Determine the [x, y] coordinate at the center of the cell enclosing the given text.  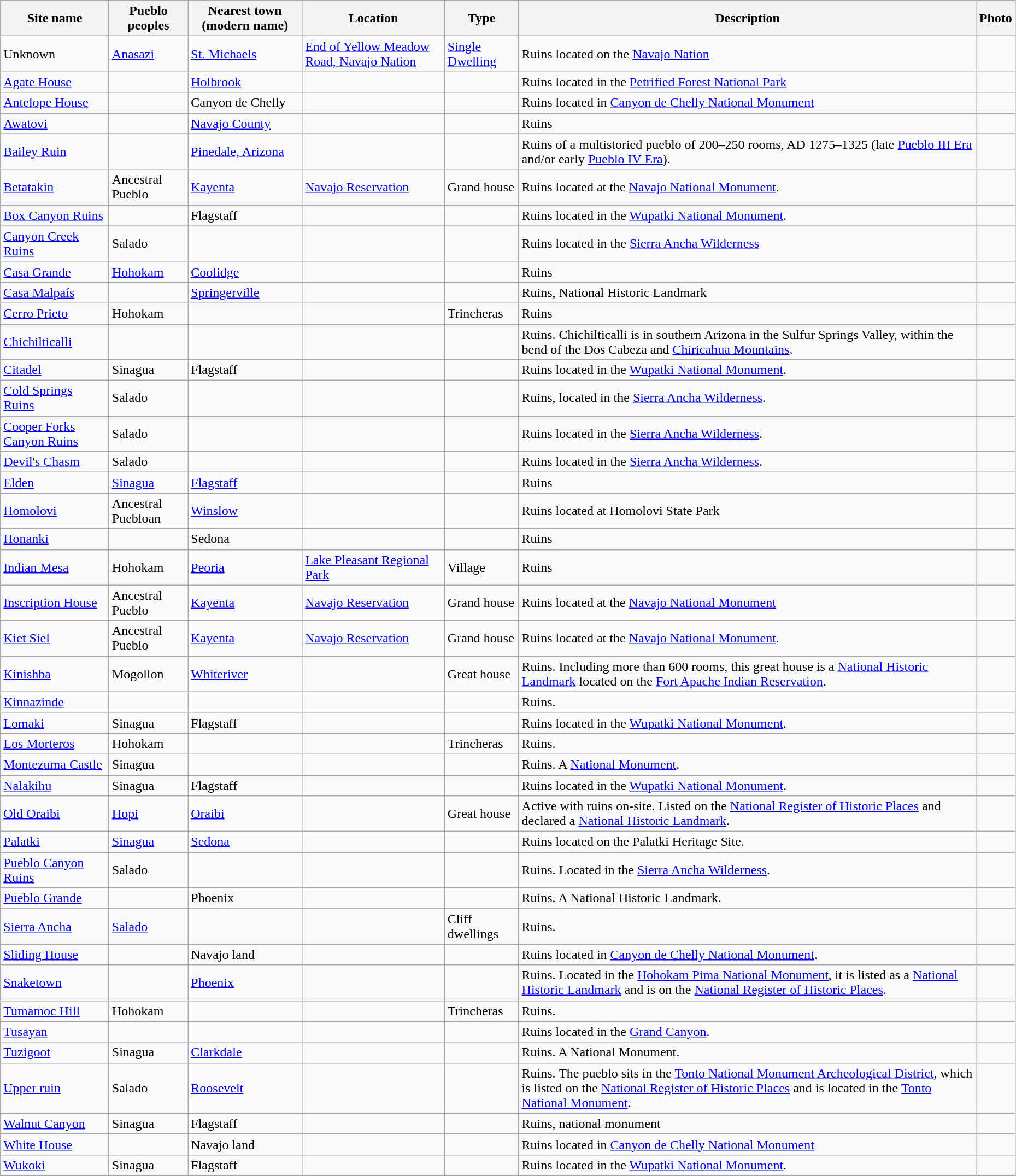
White House [55, 1144]
Snaketown [55, 983]
Lomaki [55, 723]
Location [374, 19]
Cooper Forks Canyon Ruins [55, 434]
Navajo County [245, 124]
Kiet Siel [55, 639]
Ruins of a multistoried pueblo of 200–250 rooms, AD 1275–1325 (late Pueblo III Era and/or early Pueblo IV Era). [748, 152]
Roosevelt [245, 1088]
Casa Malpaís [55, 292]
Tuzigoot [55, 1052]
Palatki [55, 842]
Whiteriver [245, 674]
Ruins located in the Sierra Ancha Wilderness [748, 244]
Ruins, National Historic Landmark [748, 292]
Antelope House [55, 103]
Canyon Creek Ruins [55, 244]
Mogollon [148, 674]
Ruins located at Homolovi State Park [748, 511]
Pueblo peoples [148, 19]
Type [481, 19]
Pueblo Grande [55, 898]
Site name [55, 19]
Unknown [55, 54]
Old Oraibi [55, 814]
Ruins. A National Historic Landmark. [748, 898]
Oraibi [245, 814]
Cold Springs Ruins [55, 398]
Wukoki [55, 1165]
Agate House [55, 82]
Kinishba [55, 674]
Winslow [245, 511]
Nalakihu [55, 786]
Description [748, 19]
Ruins, located in the Sierra Ancha Wilderness. [748, 398]
Awatovi [55, 124]
Honanki [55, 539]
Pinedale, Arizona [245, 152]
Inscription House [55, 602]
Ruins located in the Petrified Forest National Park [748, 82]
Los Morteros [55, 744]
Ruins. Including more than 600 rooms, this great house is a National Historic Landmark located on the Fort Apache Indian Reservation. [748, 674]
Canyon de Chelly [245, 103]
Upper ruin [55, 1088]
Cerro Prieto [55, 313]
Elden [55, 483]
Kinnazinde [55, 702]
Ruins located in the Grand Canyon. [748, 1032]
Walnut Canyon [55, 1124]
Clarkdale [245, 1052]
Anasazi [148, 54]
Chichilticalli [55, 341]
Village [481, 567]
St. Michaels [245, 54]
Ruins. Chichilticalli is in southern Arizona in the Sulfur Springs Valley, within the bend of the Dos Cabeza and Chiricahua Mountains. [748, 341]
Box Canyon Ruins [55, 215]
Springerville [245, 292]
Tusayan [55, 1032]
Cliff dwellings [481, 926]
Peoria [245, 567]
Homolovi [55, 511]
End of Yellow Meadow Road, Navajo Nation [374, 54]
Single Dwelling [481, 54]
Devil's Chasm [55, 462]
Casa Grande [55, 272]
Ruins located at the Navajo National Monument [748, 602]
Bailey Ruin [55, 152]
Tumamoc Hill [55, 1011]
Pueblo Canyon Ruins [55, 870]
Betatakin [55, 187]
Ruins located in Canyon de Chelly National Monument. [748, 955]
Lake Pleasant Regional Park [374, 567]
Photo [996, 19]
Coolidge [245, 272]
Montezuma Castle [55, 764]
Holbrook [245, 82]
Ancestral Puebloan [148, 511]
Active with ruins on-site. Listed on the National Register of Historic Places and declared a National Historic Landmark. [748, 814]
Sierra Ancha [55, 926]
Indian Mesa [55, 567]
Ruins located on the Palatki Heritage Site. [748, 842]
Hopi [148, 814]
Nearest town (modern name) [245, 19]
Sliding House [55, 955]
Citadel [55, 370]
Ruins. Located in the Sierra Ancha Wilderness. [748, 870]
Ruins, national monument [748, 1124]
Ruins located on the Navajo Nation [748, 54]
